Extract the (x, y) coordinate from the center of the cell holding the provided text.  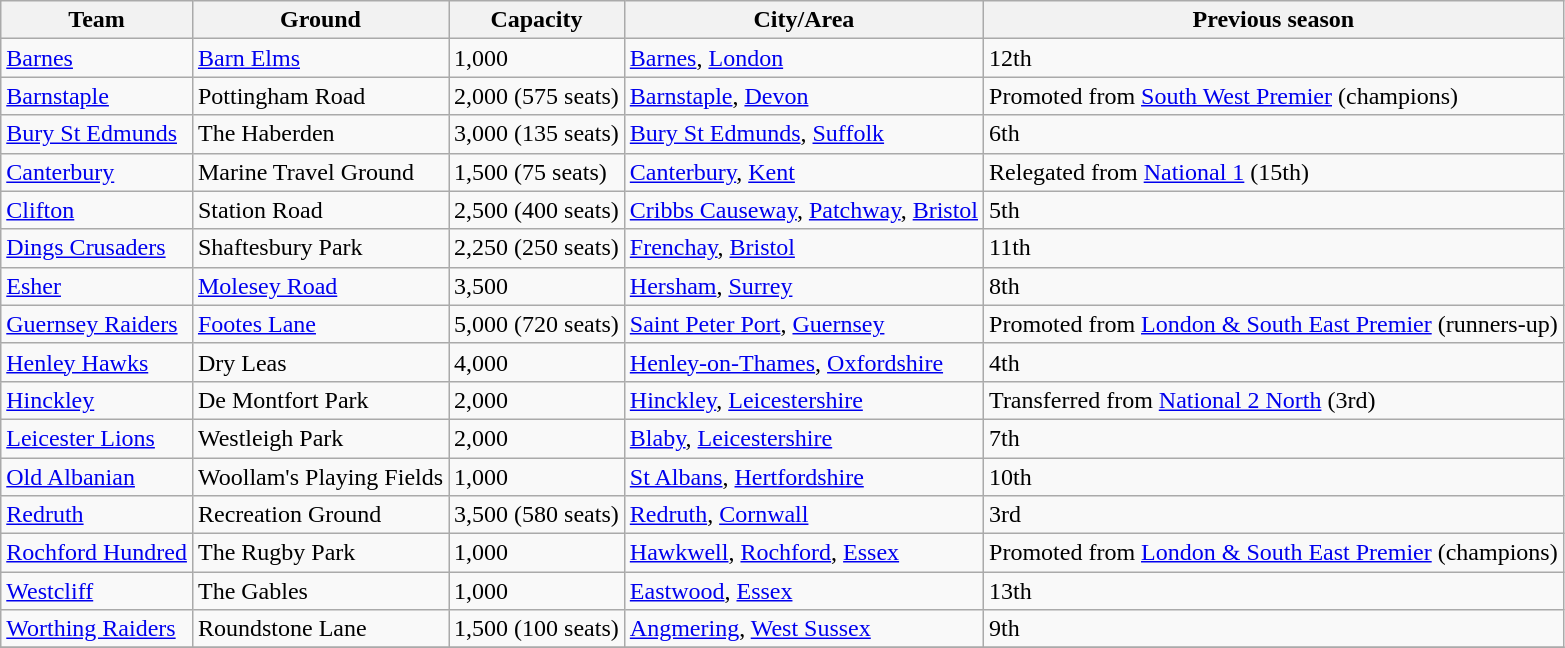
1,500 (75 seats) (537, 172)
Promoted from London & South East Premier (runners-up) (1274, 324)
Relegated from National 1 (15th) (1274, 172)
Rochford Hundred (97, 553)
The Haberden (320, 134)
11th (1274, 248)
13th (1274, 591)
Hawkwell, Rochford, Essex (804, 553)
Barn Elms (320, 58)
Clifton (97, 210)
Esher (97, 286)
3rd (1274, 515)
Angmering, West Sussex (804, 629)
Barnstaple, Devon (804, 96)
The Gables (320, 591)
Blaby, Leicestershire (804, 438)
Henley Hawks (97, 362)
10th (1274, 477)
9th (1274, 629)
Ground (320, 20)
3,000 (135 seats) (537, 134)
7th (1274, 438)
Redruth (97, 515)
De Montfort Park (320, 400)
Promoted from South West Premier (champions) (1274, 96)
4th (1274, 362)
Leicester Lions (97, 438)
4,000 (537, 362)
3,500 (537, 286)
5,000 (720 seats) (537, 324)
5th (1274, 210)
8th (1274, 286)
Team (97, 20)
Worthing Raiders (97, 629)
City/Area (804, 20)
Barnes (97, 58)
Redruth, Cornwall (804, 515)
Frenchay, Bristol (804, 248)
Saint Peter Port, Guernsey (804, 324)
Old Albanian (97, 477)
Eastwood, Essex (804, 591)
Bury St Edmunds, Suffolk (804, 134)
Hinckley, Leicestershire (804, 400)
3,500 (580 seats) (537, 515)
Westleigh Park (320, 438)
Previous season (1274, 20)
2,500 (400 seats) (537, 210)
Capacity (537, 20)
Barnes, London (804, 58)
Cribbs Causeway, Patchway, Bristol (804, 210)
Barnstaple (97, 96)
Hersham, Surrey (804, 286)
Guernsey Raiders (97, 324)
2,000 (575 seats) (537, 96)
Shaftesbury Park (320, 248)
Transferred from National 2 North (3rd) (1274, 400)
1,500 (100 seats) (537, 629)
2,250 (250 seats) (537, 248)
Bury St Edmunds (97, 134)
Canterbury (97, 172)
Henley-on-Thames, Oxfordshire (804, 362)
12th (1274, 58)
Dings Crusaders (97, 248)
St Albans, Hertfordshire (804, 477)
Westcliff (97, 591)
Woollam's Playing Fields (320, 477)
Promoted from London & South East Premier (champions) (1274, 553)
Marine Travel Ground (320, 172)
Canterbury, Kent (804, 172)
Dry Leas (320, 362)
Recreation Ground (320, 515)
Pottingham Road (320, 96)
6th (1274, 134)
Hinckley (97, 400)
Roundstone Lane (320, 629)
The Rugby Park (320, 553)
Station Road (320, 210)
Footes Lane (320, 324)
Molesey Road (320, 286)
